From the cell containing the given text, extract its center point as [x, y] coordinate. 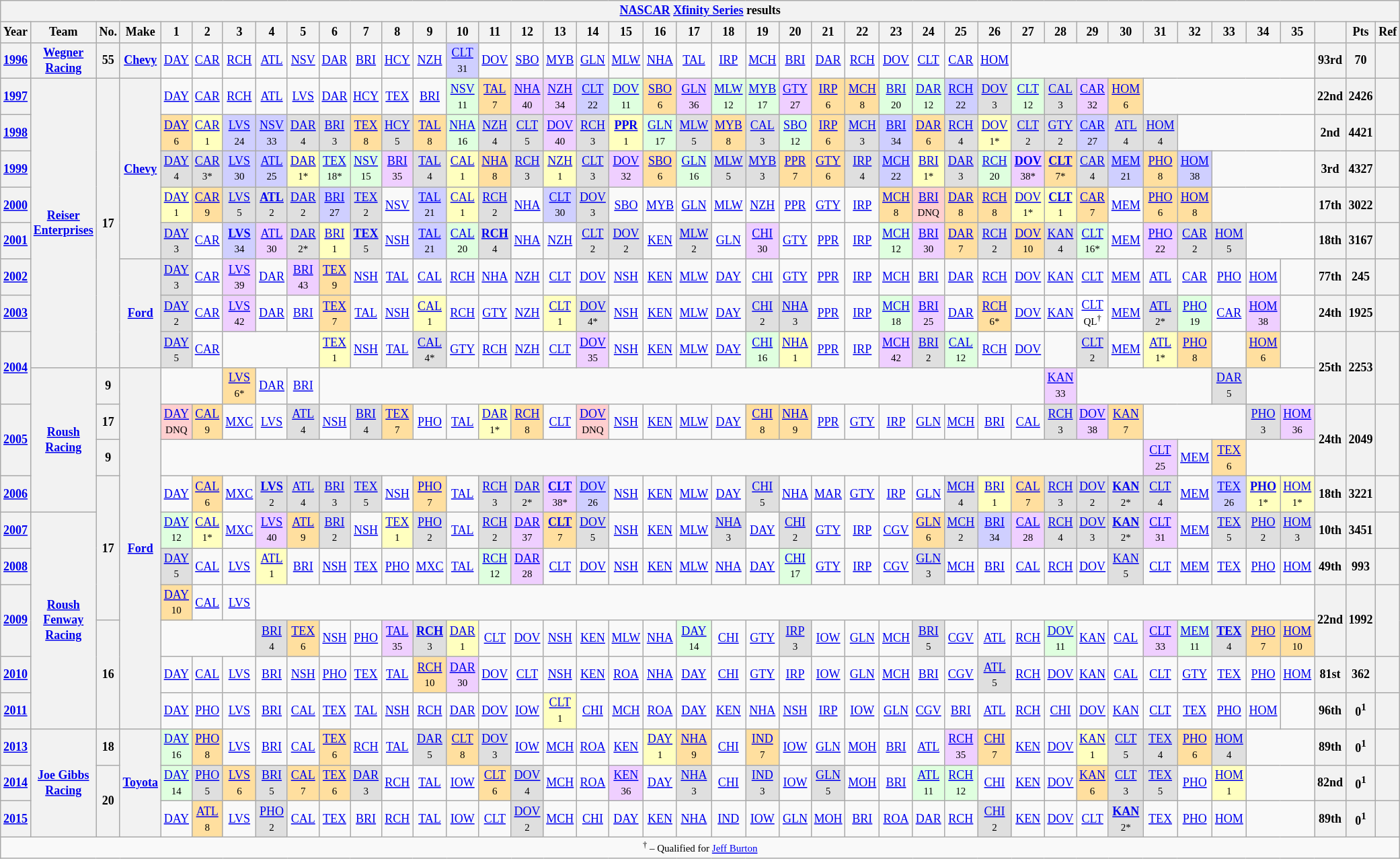
10th [1330, 530]
GLN6 [928, 530]
2006 [16, 494]
DAR30 [463, 675]
MEM11 [1195, 638]
MCH42 [896, 350]
CAL12 [961, 350]
NZH34 [560, 97]
CHI5 [763, 494]
KAN33 [1060, 386]
2009 [16, 620]
LVS6* [239, 386]
CLT12 [1027, 97]
CAR32 [1093, 97]
PPR1 [625, 133]
LVS6 [239, 783]
RCH22 [961, 97]
CAR7 [1093, 205]
HOM36 [1298, 422]
2008 [16, 566]
DOV38* [1027, 169]
93rd [1330, 61]
2011 [16, 711]
2000 [16, 205]
LVS34 [239, 241]
RCH20 [995, 169]
GLN17 [660, 133]
NHA8 [495, 169]
CLT4 [1161, 494]
GTY6 [828, 169]
3rd [1330, 169]
MCH3 [862, 133]
PHO5 [207, 783]
29 [1093, 32]
IRP3 [795, 638]
NSV11 [463, 97]
BRI35 [397, 169]
MCH12 [896, 241]
10 [463, 32]
7 [366, 32]
CAR27 [1093, 133]
27 [1027, 32]
MAR [828, 494]
MCH4 [961, 494]
BRI27 [335, 205]
TEX26 [1229, 494]
362 [1361, 675]
CAR2 [1195, 241]
CAL28 [1027, 530]
31 [1161, 32]
Roush Racing [63, 440]
NSV15 [366, 169]
3451 [1361, 530]
3022 [1361, 205]
LVS5 [239, 205]
DAY4 [176, 169]
13 [560, 32]
CHI8 [763, 422]
DAYDNQ [176, 422]
LVS42 [239, 313]
NHA40 [527, 97]
LVS40 [272, 530]
2013 [16, 747]
CLT7* [1060, 169]
NZH4 [495, 133]
BRI1* [928, 169]
DOV38 [1093, 422]
HOM3 [1298, 530]
DOV4 [527, 783]
MCH2 [961, 530]
15 [625, 32]
2010 [16, 675]
MCH22 [896, 169]
DAR8 [961, 205]
LVS24 [239, 133]
25th [1330, 367]
DAR2 [303, 205]
DOV5 [593, 530]
11 [495, 32]
GLN5 [828, 783]
IRP4 [862, 169]
245 [1361, 277]
2005 [16, 440]
CAR3* [207, 169]
DOV35 [593, 350]
993 [1361, 566]
BRI20 [896, 97]
DAR28 [527, 566]
NZH1 [560, 169]
81st [1330, 675]
NSV33 [272, 133]
DAY2 [176, 313]
GTY27 [795, 97]
ATL25 [272, 169]
CHI16 [763, 350]
MEM21 [1126, 169]
DAR4 [303, 133]
MYB17 [763, 97]
55 [108, 61]
CHI17 [795, 566]
3167 [1361, 241]
BRI43 [303, 277]
MYB8 [729, 133]
KAN6 [1093, 783]
ATL1 [272, 566]
CAL1* [207, 530]
BRIDNQ [928, 205]
25 [961, 32]
2001 [16, 241]
4327 [1361, 169]
1992 [1361, 620]
HOM5 [1229, 241]
DOV40 [560, 133]
BRI25 [928, 313]
2426 [1361, 97]
1925 [1361, 313]
22 [862, 32]
19 [763, 32]
1997 [16, 97]
TEX18* [335, 169]
HCY5 [397, 133]
35 [1298, 32]
TEX8 [366, 133]
ATL1* [1161, 350]
NHA16 [463, 133]
No. [108, 32]
TEX2 [366, 205]
3 [239, 32]
DOV26 [593, 494]
PPR7 [795, 169]
ATL8 [207, 819]
49th [1330, 566]
KAN4 [1060, 241]
2002 [16, 277]
CLT38* [560, 494]
PHO1* [1263, 494]
GLN36 [694, 97]
HOM8 [1195, 205]
DOV10 [1027, 241]
2nd [1330, 133]
GTY2 [1060, 133]
CLT16* [1093, 241]
1998 [16, 133]
CAL20 [463, 241]
CLT25 [1161, 458]
1999 [16, 169]
KEN36 [625, 783]
CLT6 [495, 783]
HOM10 [1298, 638]
Year [16, 32]
CAR1 [207, 133]
DOVDNQ [593, 422]
2003 [16, 313]
Ref [1388, 32]
KAN1 [1093, 747]
RCH10 [430, 675]
Roush Fenway Racing [63, 620]
2014 [16, 783]
ATL2 [272, 205]
MCH18 [896, 313]
4 [272, 32]
DOV4* [593, 313]
CLT22 [593, 97]
HOM1 [1229, 783]
CLT30 [560, 205]
CLT8 [463, 747]
KAN5 [1126, 566]
ATL30 [272, 241]
RCH35 [961, 747]
CAL9 [207, 422]
ATL11 [928, 783]
2253 [1361, 367]
LVS2 [272, 494]
28 [1060, 32]
CHI7 [995, 747]
KAN7 [1126, 422]
DAR37 [527, 530]
GLN16 [694, 169]
TAL8 [430, 133]
2049 [1361, 440]
Team [63, 32]
DAR1 [463, 638]
TAL35 [397, 638]
DAY10 [176, 603]
Toyota [140, 783]
96th [1330, 711]
Pts [1361, 32]
34 [1263, 32]
TAL4 [430, 169]
MLW2 [694, 241]
6 [335, 32]
12 [527, 32]
MLW12 [729, 97]
DOV32 [625, 169]
SBO12 [795, 133]
2 [207, 32]
BRI30 [928, 241]
Make [140, 32]
2007 [16, 530]
1996 [16, 61]
HOM1* [1298, 494]
21 [828, 32]
82nd [1330, 783]
CAL4* [430, 350]
CHI30 [763, 241]
GLN3 [928, 566]
DAR12 [928, 97]
30 [1126, 32]
77th [1330, 277]
PHO3 [1263, 422]
CAR4 [1093, 169]
† – Qualified for Jeff Burton [701, 848]
DAR7 [961, 241]
ATL9 [303, 530]
CAR9 [207, 205]
2004 [16, 367]
ATL2* [1161, 313]
26 [995, 32]
DAY12 [176, 530]
Wegner Racing [63, 61]
17th [1330, 205]
ATL5 [995, 675]
MYB3 [763, 169]
IND7 [763, 747]
TEX9 [335, 277]
PHO19 [1195, 313]
Reiser Enterprises [63, 223]
2015 [16, 819]
Joe Gibbs Racing [63, 783]
CLT7 [560, 530]
CLT33 [1161, 638]
RCH6* [995, 313]
DAY16 [176, 747]
PHO22 [1161, 241]
8 [397, 32]
24 [928, 32]
32 [1195, 32]
4421 [1361, 133]
1 [176, 32]
IND [729, 819]
NHA1 [795, 350]
33 [1229, 32]
CLTQL† [1093, 313]
DAR6 [928, 133]
LVS30 [239, 169]
23 [896, 32]
CAL6 [207, 494]
3221 [1361, 494]
5 [303, 32]
IND3 [763, 783]
LVS39 [239, 277]
70 [1361, 61]
NASCAR Xfinity Series results [701, 11]
TAL7 [495, 97]
14 [593, 32]
DAY6 [176, 133]
